Scan for the cell matching the given text and deliver its [x, y] coordinate at center. 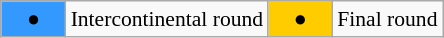
Final round [387, 19]
Intercontinental round [168, 19]
